Locate the cell with the specified text and output its [x, y] center coordinate. 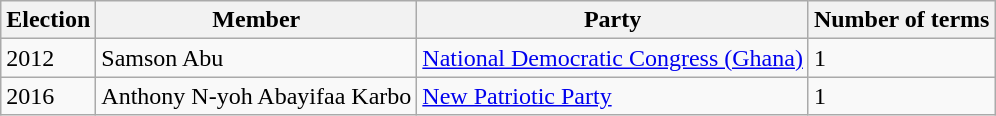
New Patriotic Party [613, 96]
2016 [48, 96]
National Democratic Congress (Ghana) [613, 58]
Number of terms [902, 20]
Election [48, 20]
Samson Abu [256, 58]
Member [256, 20]
Party [613, 20]
Anthony N-yoh Abayifaa Karbo [256, 96]
2012 [48, 58]
